Locate the cell with the specified text and output its [X, Y] center coordinate. 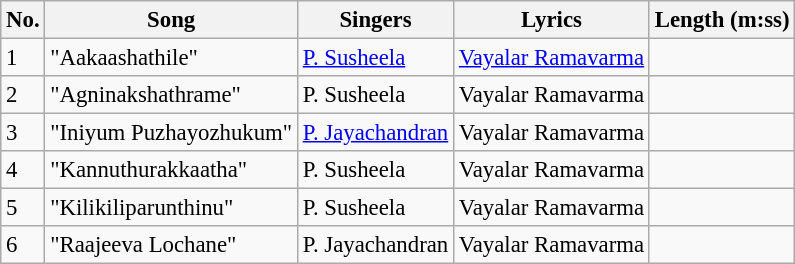
Singers [375, 20]
Song [172, 20]
"Raajeeva Lochane" [172, 245]
"Kannuthurakkaatha" [172, 170]
1 [23, 58]
"Agninakshathrame" [172, 95]
"Aakaashathile" [172, 58]
Length (m:ss) [722, 20]
5 [23, 208]
Lyrics [552, 20]
"Kilikiliparunthinu" [172, 208]
6 [23, 245]
4 [23, 170]
No. [23, 20]
3 [23, 133]
"Iniyum Puzhayozhukum" [172, 133]
2 [23, 95]
